For the text-containing cell, return its midpoint in [X, Y] coordinate format. 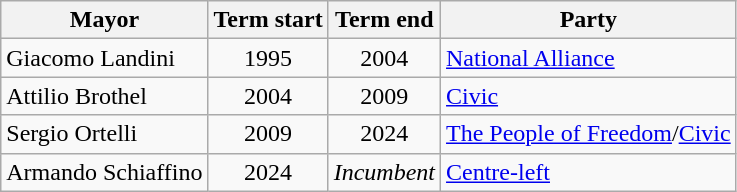
National Alliance [589, 58]
1995 [268, 58]
Party [589, 20]
Sergio Ortelli [104, 134]
Attilio Brothel [104, 96]
Civic [589, 96]
Incumbent [384, 172]
Term end [384, 20]
Term start [268, 20]
The People of Freedom/Civic [589, 134]
Giacomo Landini [104, 58]
Armando Schiaffino [104, 172]
Centre-left [589, 172]
Mayor [104, 20]
